Return (X, Y) of the center of cell containing provided text 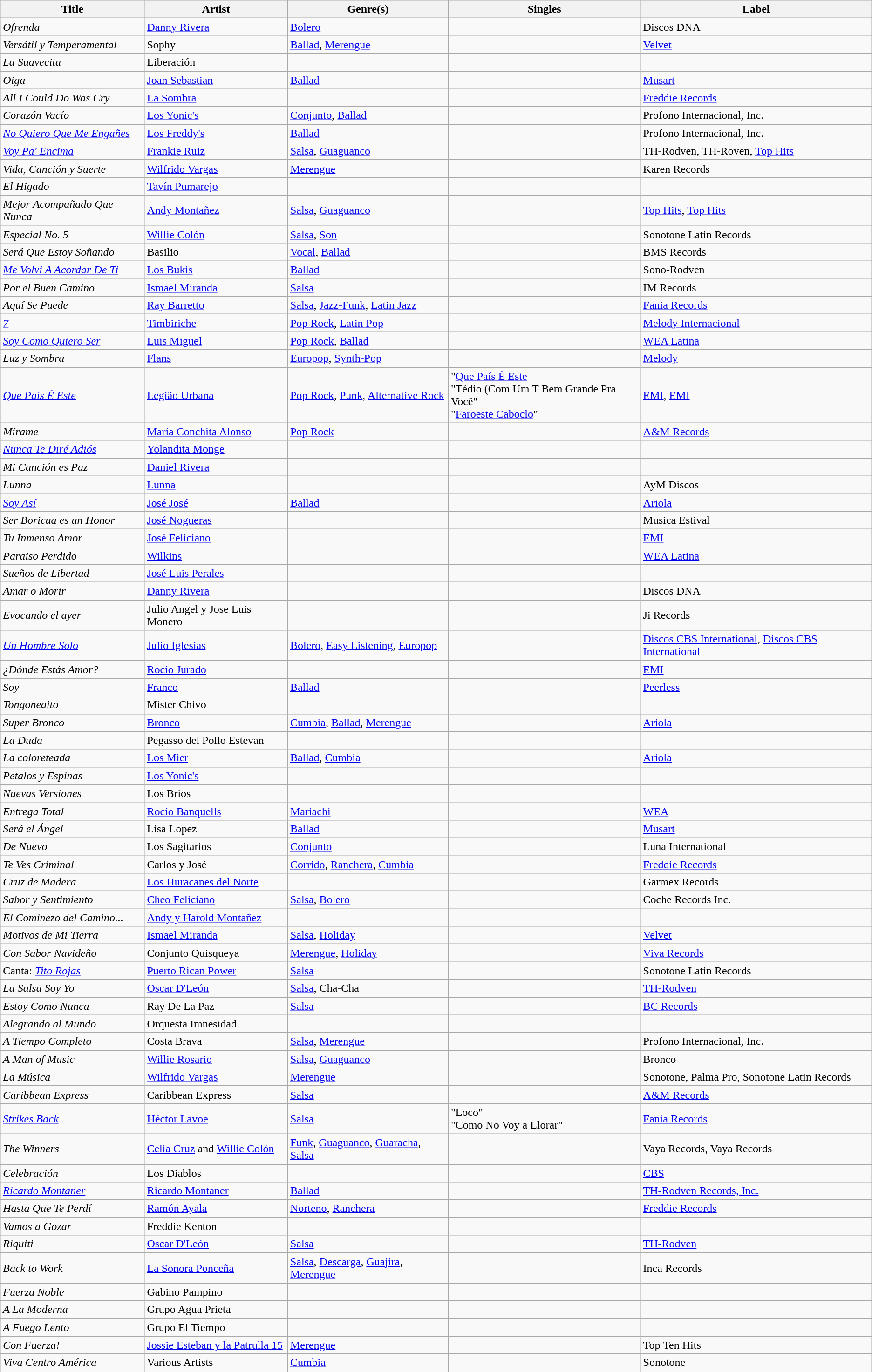
Salsa, Bolero (368, 900)
Julio Iglesias (216, 645)
Top Ten Hits (756, 1345)
Europop, Synth-Pop (368, 358)
Salsa, Son (368, 234)
Viva Records (756, 953)
Back to Work (73, 1268)
No Quiero Que Me Engañes (73, 133)
Los Mier (216, 758)
Evocando el ayer (73, 615)
Label (756, 9)
Con Fuerza! (73, 1345)
Willie Colón (216, 234)
Con Sabor Navideño (73, 953)
Celia Cruz and Willie Colón (216, 1149)
La Sonora Ponceña (216, 1268)
Sono-Rodven (756, 270)
Mírame (73, 432)
Te Ves Criminal (73, 865)
Vida, Canción y Suerte (73, 169)
Sophy (216, 45)
Estoy Como Nunca (73, 1006)
Luz y Sombra (73, 358)
Ray De La Paz (216, 1006)
Pop Rock, Ballad (368, 341)
José Luis Perales (216, 574)
Aquí Se Puede (73, 305)
Yolandita Monge (216, 449)
Conjunto (368, 846)
Por el Buen Camino (73, 288)
Daniel Rivera (216, 467)
Corrido, Ranchera, Cumbia (368, 865)
Especial No. 5 (73, 234)
Versátil y Temperamental (73, 45)
La Duda (73, 740)
Alegrando al Mundo (73, 1024)
Paraiso Perdido (73, 555)
Los Bukis (216, 270)
Salsa, Descarga, Guajira, Merengue (368, 1268)
Merengue, Holiday (368, 953)
Oiga (73, 80)
"Loco""Como No Voy a Llorar" (544, 1118)
Legião Urbana (216, 395)
Celebración (73, 1173)
Melody (756, 358)
Nuevas Versiones (73, 793)
Willie Rosario (216, 1059)
Conjunto Quisqueya (216, 953)
Hasta Que Te Perdí (73, 1209)
Freddie Kenton (216, 1226)
Ji Records (756, 615)
Motivos de Mi Tierra (73, 935)
Joan Sebastian (216, 80)
La coloreteada (73, 758)
Cumbia (368, 1363)
Timbiriche (216, 323)
Liberación (216, 62)
Será el Ángel (73, 829)
Ballad, Cumbia (368, 758)
CBS (756, 1173)
Flans (216, 358)
A Fuego Lento (73, 1327)
Soy Así (73, 502)
Mister Chivo (216, 705)
Los Freddy's (216, 133)
Various Artists (216, 1363)
Entrega Total (73, 811)
Funk, Guaguanco, Guaracha, Salsa (368, 1149)
Viva Centro América (73, 1363)
Discos CBS International, Discos CBS International (756, 645)
La Salsa Soy Yo (73, 988)
De Nuevo (73, 846)
Julio Angel y Jose Luis Monero (216, 615)
WEA (756, 811)
Grupo El Tiempo (216, 1327)
Frankie Ruiz (216, 151)
Pop Rock (368, 432)
Los Sagitarios (216, 846)
Cumbia, Ballad, Merengue (368, 723)
La Suavecita (73, 62)
Voy Pa' Encima (73, 151)
El Cominezo del Camino... (73, 918)
All I Could Do Was Cry (73, 98)
Costa Brava (216, 1041)
Pegasso del Pollo Estevan (216, 740)
AyM Discos (756, 485)
A Man of Music (73, 1059)
Musica Estival (756, 520)
Sabor y Sentimiento (73, 900)
Sonotone, Palma Pro, Sonotone Latin Records (756, 1077)
Lisa Lopez (216, 829)
Nunca Te Diré Adiós (73, 449)
Peerless (756, 687)
Los Huracanes del Norte (216, 882)
Petalos y Espinas (73, 776)
Jossie Esteban y la Patrulla 15 (216, 1345)
Ray Barretto (216, 305)
Tavín Pumarejo (216, 186)
Strikes Back (73, 1118)
Me Volvi A Acordar De Ti (73, 270)
Norteno, Ranchera (368, 1209)
Rocío Jurado (216, 669)
Salsa, Holiday (368, 935)
Salsa, Cha-Cha (368, 988)
Gabino Pampino (216, 1292)
Mejor Acompañado Que Nunca (73, 210)
Un Hombre Solo (73, 645)
TH-Rodven, TH-Roven, Top Hits (756, 151)
7 (73, 323)
Ofrenda (73, 27)
María Conchita Alonso (216, 432)
Salsa, Merengue (368, 1041)
Pop Rock, Punk, Alternative Rock (368, 395)
José José (216, 502)
Top Hits, Top Hits (756, 210)
TH-Rodven Records, Inc. (756, 1191)
EMI, EMI (756, 395)
Ballad, Merengue (368, 45)
Tu Inmenso Amor (73, 538)
Genre(s) (368, 9)
"Que País É Este"Tédio (Com Um T Bem Grande Pra Você""Faroeste Caboclo" (544, 395)
Puerto Rican Power (216, 971)
Mi Canción es Paz (73, 467)
Vaya Records, Vaya Records (756, 1149)
Andy Montañez (216, 210)
Singles (544, 9)
Ser Boricua es un Honor (73, 520)
The Winners (73, 1149)
Los Brios (216, 793)
Soy (73, 687)
Grupo Agua Prieta (216, 1310)
BC Records (756, 1006)
Artist (216, 9)
Riquiti (73, 1244)
Title (73, 9)
Luis Miguel (216, 341)
¿Dónde Estás Amor? (73, 669)
Karen Records (756, 169)
Que País É Este (73, 395)
Será Que Estoy Soñando (73, 252)
Cheo Feliciano (216, 900)
Bolero (368, 27)
Inca Records (756, 1268)
Franco (216, 687)
Vamos a Gozar (73, 1226)
Los Diablos (216, 1173)
La Sombra (216, 98)
Soy Como Quiero Ser (73, 341)
Sonotone (756, 1363)
IM Records (756, 288)
Rocío Banquells (216, 811)
Fuerza Noble (73, 1292)
Salsa, Jazz-Funk, Latin Jazz (368, 305)
Sueños de Libertad (73, 574)
El Higado (73, 186)
Garmex Records (756, 882)
BMS Records (756, 252)
Super Bronco (73, 723)
La Música (73, 1077)
José Feliciano (216, 538)
Carlos y José (216, 865)
Basilio (216, 252)
Orquesta Imnesidad (216, 1024)
Ramón Ayala (216, 1209)
Mariachi (368, 811)
Corazón Vacío (73, 115)
Conjunto, Ballad (368, 115)
José Nogueras (216, 520)
Pop Rock, Latin Pop (368, 323)
Vocal, Ballad (368, 252)
Cruz de Madera (73, 882)
A La Moderna (73, 1310)
Wilkins (216, 555)
Canta: Tito Rojas (73, 971)
Amar o Morir (73, 591)
A Tiempo Completo (73, 1041)
Bolero, Easy Listening, Europop (368, 645)
Andy y Harold Montañez (216, 918)
Coche Records Inc. (756, 900)
Melody Internacional (756, 323)
Tongoneaito (73, 705)
Luna International (756, 846)
Héctor Lavoe (216, 1118)
